Return [x, y] of the center of cell containing provided text 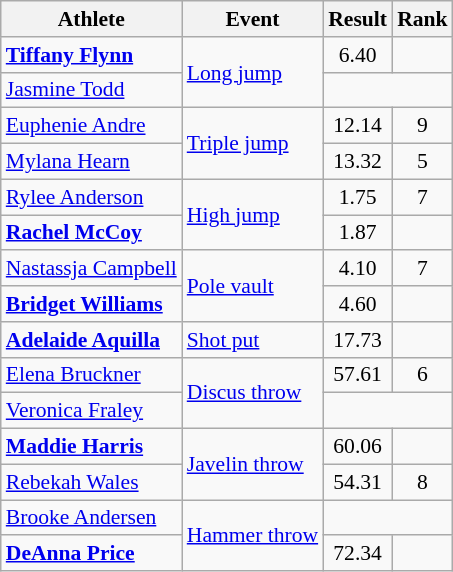
1.75 [358, 197]
Elena Bruckner [92, 375]
12.14 [358, 126]
Triple jump [252, 144]
Adelaide Aquilla [92, 340]
Rachel McCoy [92, 233]
Rebekah Wales [92, 482]
Pole vault [252, 286]
4.60 [358, 304]
Shot put [252, 340]
Discus throw [252, 392]
Tiffany Flynn [92, 55]
Bridget Williams [92, 304]
6.40 [358, 55]
54.31 [358, 482]
Athlete [92, 19]
High jump [252, 214]
8 [422, 482]
Mylana Hearn [92, 162]
Euphenie Andre [92, 126]
DeAnna Price [92, 554]
72.34 [358, 554]
4.10 [358, 269]
Maddie Harris [92, 447]
13.32 [358, 162]
6 [422, 375]
Brooke Andersen [92, 518]
57.61 [358, 375]
60.06 [358, 447]
Rylee Anderson [92, 197]
Long jump [252, 72]
Event [252, 19]
1.87 [358, 233]
Jasmine Todd [92, 90]
Hammer throw [252, 536]
Rank [422, 19]
17.73 [358, 340]
5 [422, 162]
Javelin throw [252, 464]
9 [422, 126]
Veronica Fraley [92, 411]
Result [358, 19]
Nastassja Campbell [92, 269]
